Identify which cell holds the provided text, then report its (x, y) central coordinate. 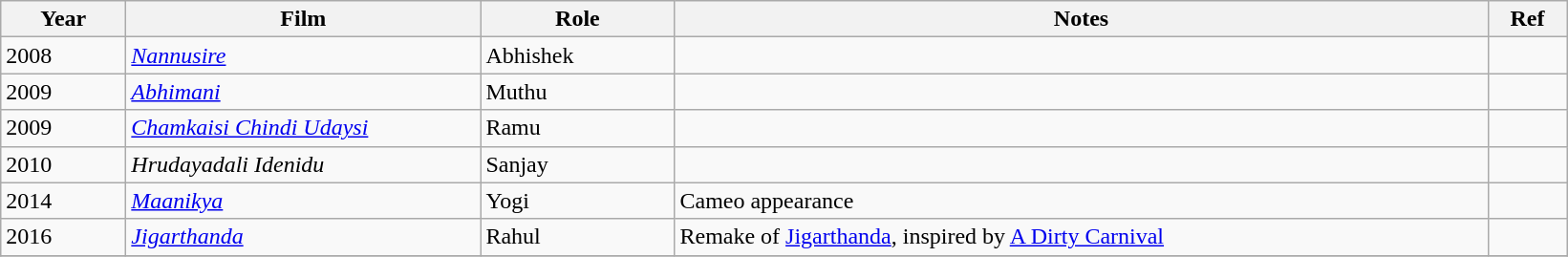
Maanikya (304, 201)
Role (577, 19)
Sanjay (577, 164)
Year (63, 19)
2016 (63, 237)
Ref (1527, 19)
Nannusire (304, 55)
Abhishek (577, 55)
Chamkaisi Chindi Udaysi (304, 128)
Muthu (577, 92)
Notes (1082, 19)
Cameo appearance (1082, 201)
2008 (63, 55)
Jigarthanda (304, 237)
Yogi (577, 201)
2010 (63, 164)
Ramu (577, 128)
Hrudayadali Idenidu (304, 164)
2014 (63, 201)
Film (304, 19)
Remake of Jigarthanda, inspired by A Dirty Carnival (1082, 237)
Rahul (577, 237)
Abhimani (304, 92)
